Return the [X, Y] coordinate for the center point of the cell that contains the specified text.  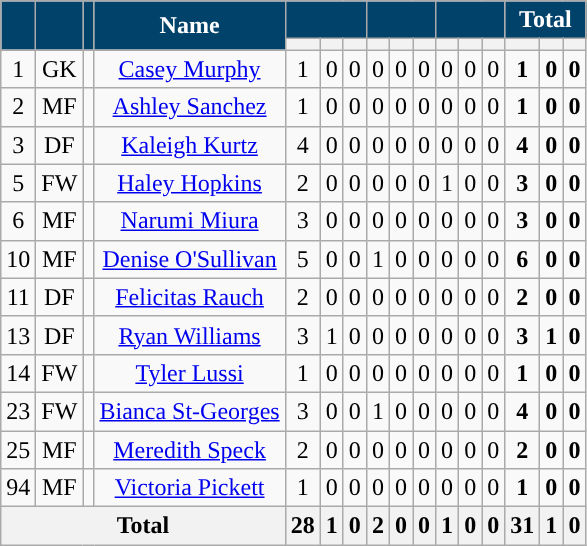
Denise O'Sullivan [190, 259]
25 [18, 449]
Kaleigh Kurtz [190, 145]
94 [18, 488]
Casey Murphy [190, 69]
Meredith Speck [190, 449]
11 [18, 297]
Haley Hopkins [190, 183]
Ryan Williams [190, 335]
23 [18, 411]
Narumi Miura [190, 221]
10 [18, 259]
Ashley Sanchez [190, 107]
GK [60, 69]
Bianca St-Georges [190, 411]
Victoria Pickett [190, 488]
Felicitas Rauch [190, 297]
28 [302, 526]
14 [18, 373]
Name [190, 26]
Tyler Lussi [190, 373]
31 [522, 526]
13 [18, 335]
